For the text-containing cell, return its midpoint in (X, Y) coordinate format. 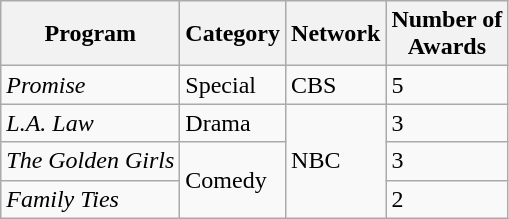
Promise (90, 85)
CBS (336, 85)
Program (90, 34)
Network (336, 34)
2 (447, 199)
Category (233, 34)
Comedy (233, 180)
Special (233, 85)
Number ofAwards (447, 34)
Family Ties (90, 199)
NBC (336, 161)
L.A. Law (90, 123)
5 (447, 85)
The Golden Girls (90, 161)
Drama (233, 123)
